Scan for the cell matching the given text and deliver its [x, y] coordinate at center. 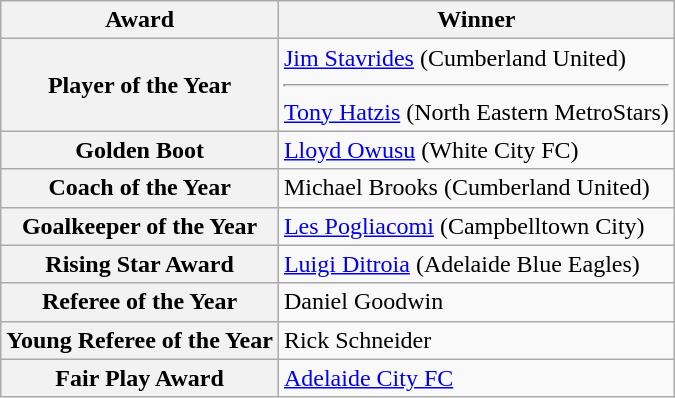
Fair Play Award [140, 378]
Referee of the Year [140, 302]
Coach of the Year [140, 188]
Michael Brooks (Cumberland United) [476, 188]
Jim Stavrides (Cumberland United) Tony Hatzis (North Eastern MetroStars) [476, 85]
Adelaide City FC [476, 378]
Golden Boot [140, 150]
Winner [476, 20]
Lloyd Owusu (White City FC) [476, 150]
Award [140, 20]
Daniel Goodwin [476, 302]
Les Pogliacomi (Campbelltown City) [476, 226]
Player of the Year [140, 85]
Luigi Ditroia (Adelaide Blue Eagles) [476, 264]
Rising Star Award [140, 264]
Young Referee of the Year [140, 340]
Goalkeeper of the Year [140, 226]
Rick Schneider [476, 340]
